Return the [x, y] coordinate for the center point of the cell that contains the specified text.  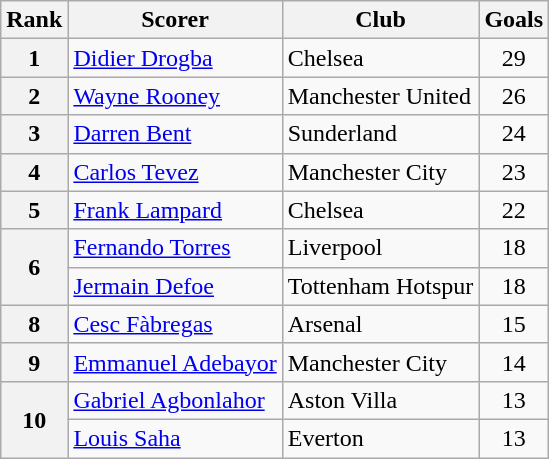
Aston Villa [380, 400]
Arsenal [380, 324]
14 [514, 362]
Wayne Rooney [175, 96]
Darren Bent [175, 134]
Carlos Tevez [175, 172]
3 [34, 134]
Tottenham Hotspur [380, 286]
Frank Lampard [175, 210]
Manchester United [380, 96]
26 [514, 96]
24 [514, 134]
Club [380, 20]
Jermain Defoe [175, 286]
Scorer [175, 20]
Rank [34, 20]
2 [34, 96]
Liverpool [380, 248]
4 [34, 172]
Goals [514, 20]
10 [34, 419]
Sunderland [380, 134]
23 [514, 172]
Emmanuel Adebayor [175, 362]
Gabriel Agbonlahor [175, 400]
Louis Saha [175, 438]
9 [34, 362]
6 [34, 267]
Cesc Fàbregas [175, 324]
5 [34, 210]
Fernando Torres [175, 248]
29 [514, 58]
Everton [380, 438]
8 [34, 324]
Didier Drogba [175, 58]
1 [34, 58]
15 [514, 324]
22 [514, 210]
